Search for the cell housing the specified text and yield its (X, Y) center coordinate. 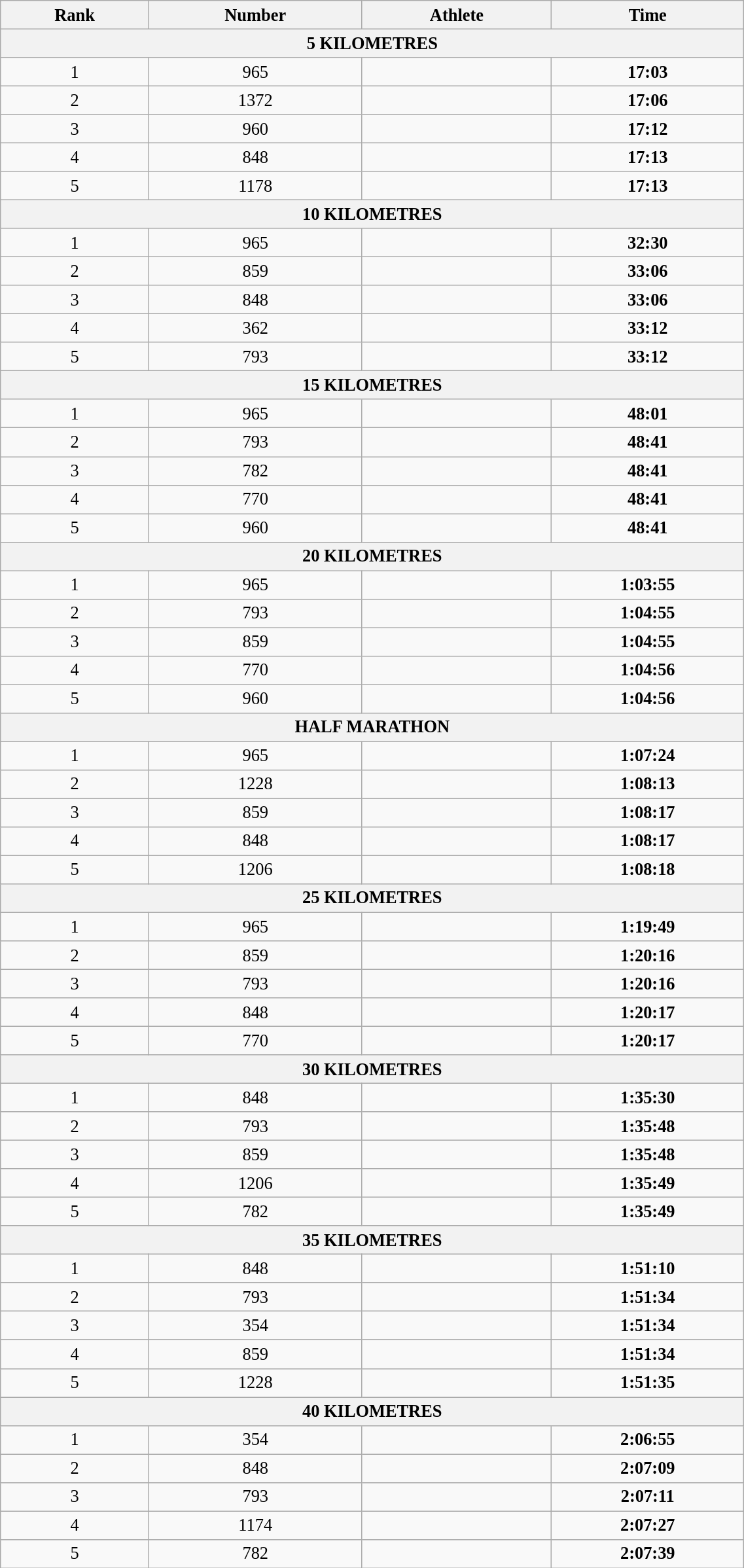
1:51:10 (648, 1268)
1:35:30 (648, 1097)
Athlete (457, 14)
2:07:09 (648, 1468)
Time (648, 14)
HALF MARATHON (372, 727)
1:08:13 (648, 784)
32:30 (648, 243)
2:07:11 (648, 1497)
35 KILOMETRES (372, 1240)
362 (255, 328)
20 KILOMETRES (372, 556)
1:03:55 (648, 584)
1:19:49 (648, 927)
48:01 (648, 414)
2:06:55 (648, 1440)
1:51:35 (648, 1383)
1178 (255, 186)
10 KILOMETRES (372, 214)
1:08:18 (648, 870)
1174 (255, 1525)
Rank (75, 14)
25 KILOMETRES (372, 898)
17:03 (648, 71)
40 KILOMETRES (372, 1411)
17:12 (648, 129)
1:07:24 (648, 756)
2:07:27 (648, 1525)
5 KILOMETRES (372, 43)
15 KILOMETRES (372, 385)
Number (255, 14)
30 KILOMETRES (372, 1069)
1372 (255, 100)
2:07:39 (648, 1554)
17:06 (648, 100)
